Determine the (x, y) coordinate at the center of the cell enclosing the given text.  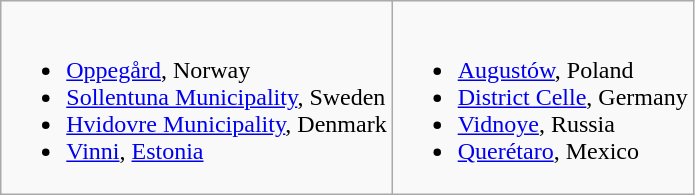
Oppegård, Norway Sollentuna Municipality, Sweden Hvidovre Municipality, Denmark Vinni, Estonia (196, 98)
Augustów, Poland District Celle, Germany Vidnoye, Russia Querétaro, Mexico (542, 98)
